Scan for the cell matching the given text and deliver its [X, Y] coordinate at center. 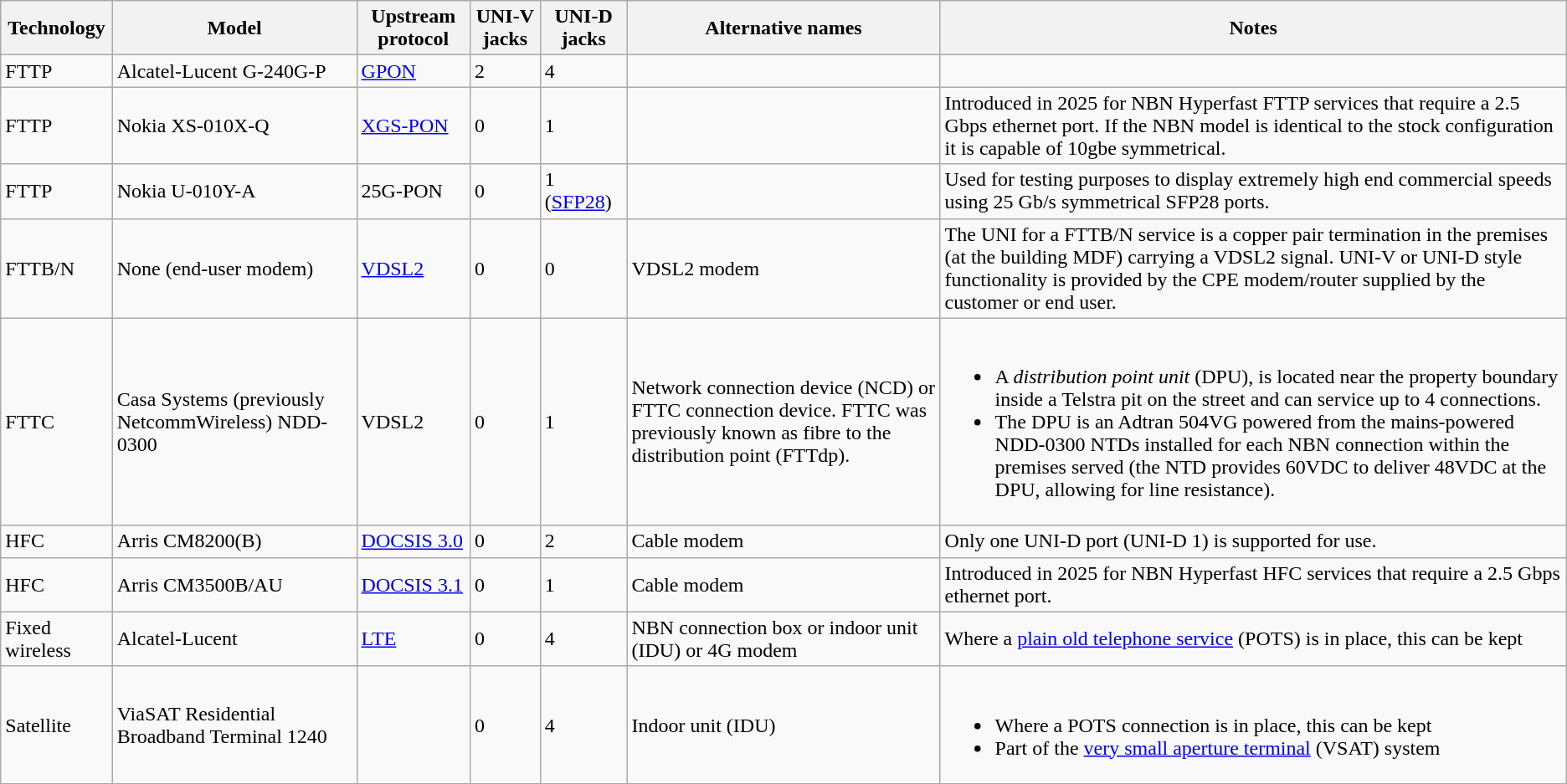
FTTB/N [57, 268]
Upstream protocol [414, 28]
UNI-V jacks [505, 28]
25G-PON [414, 191]
VDSL2 modem [783, 268]
Where a POTS connection is in place, this can be keptPart of the very small aperture terminal (VSAT) system [1253, 725]
Only one UNI-D port (UNI-D 1) is supported for use. [1253, 541]
Network connection device (NCD) or FTTC connection device. FTTC was previously known as fibre to the distribution point (FTTdp). [783, 422]
FTTC [57, 422]
Notes [1253, 28]
ViaSAT Residential Broadband Terminal 1240 [234, 725]
NBN connection box or indoor unit (IDU) or 4G modem [783, 639]
Satellite [57, 725]
XGS-PON [414, 126]
Nokia XS-010X-Q [234, 126]
Used for testing purposes to display extremely high end commercial speeds using 25 Gb/s symmetrical SFP28 ports. [1253, 191]
Alcatel-Lucent [234, 639]
DOCSIS 3.1 [414, 584]
Indoor unit (IDU) [783, 725]
Model [234, 28]
Technology [57, 28]
Casa Systems (previously NetcommWireless) NDD-0300 [234, 422]
Fixed wireless [57, 639]
Nokia U-010Y-A [234, 191]
UNI-D jacks [583, 28]
Alternative names [783, 28]
GPON [414, 71]
1 (SFP28) [583, 191]
Arris CM8200(B) [234, 541]
None (end-user modem) [234, 268]
LTE [414, 639]
Introduced in 2025 for NBN Hyperfast HFC services that require a 2.5 Gbps ethernet port. [1253, 584]
Where a plain old telephone service (POTS) is in place, this can be kept [1253, 639]
Arris CM3500B/AU [234, 584]
DOCSIS 3.0 [414, 541]
Alcatel-Lucent G-240G-P [234, 71]
